Output the (X, Y) coordinate of the center of the cell containing the given text.  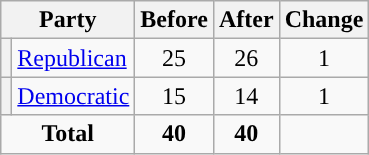
After (246, 20)
Change (324, 20)
14 (246, 96)
Democratic (74, 96)
25 (174, 58)
15 (174, 96)
Total (68, 134)
26 (246, 58)
Party (68, 20)
Before (174, 20)
Republican (74, 58)
